From the cell containing the given text, extract its center point as (X, Y) coordinate. 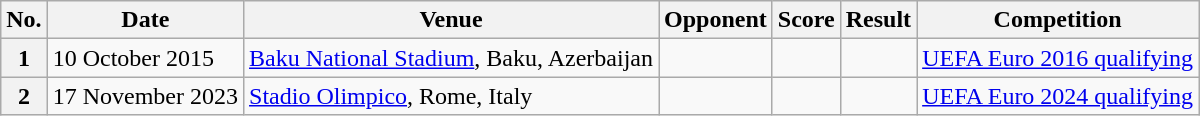
17 November 2023 (145, 96)
Opponent (715, 20)
Result (878, 20)
Venue (452, 20)
Competition (1058, 20)
Baku National Stadium, Baku, Azerbaijan (452, 58)
Stadio Olimpico, Rome, Italy (452, 96)
10 October 2015 (145, 58)
2 (24, 96)
Date (145, 20)
1 (24, 58)
Score (806, 20)
No. (24, 20)
UEFA Euro 2016 qualifying (1058, 58)
UEFA Euro 2024 qualifying (1058, 96)
